Extract the [x, y] coordinate from the center of the cell holding the provided text.  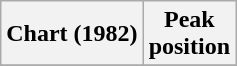
Peakposition [189, 34]
Chart (1982) [72, 34]
